From the cell containing the given text, extract its center point as (x, y) coordinate. 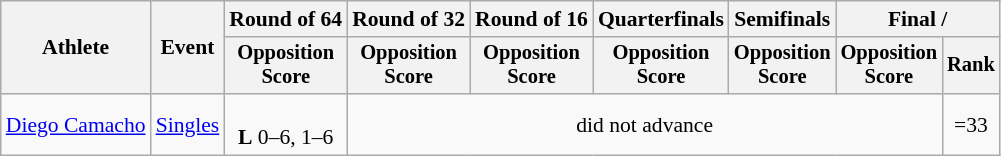
Round of 64 (286, 19)
=33 (971, 124)
Final / (918, 19)
Round of 32 (408, 19)
Singles (188, 124)
L 0–6, 1–6 (286, 124)
Rank (971, 66)
Semifinals (782, 19)
Round of 16 (532, 19)
did not advance (644, 124)
Diego Camacho (76, 124)
Quarterfinals (661, 19)
Athlete (76, 48)
Event (188, 48)
